Detect which cell encompasses the target text, then output its (X, Y) center coordinate. 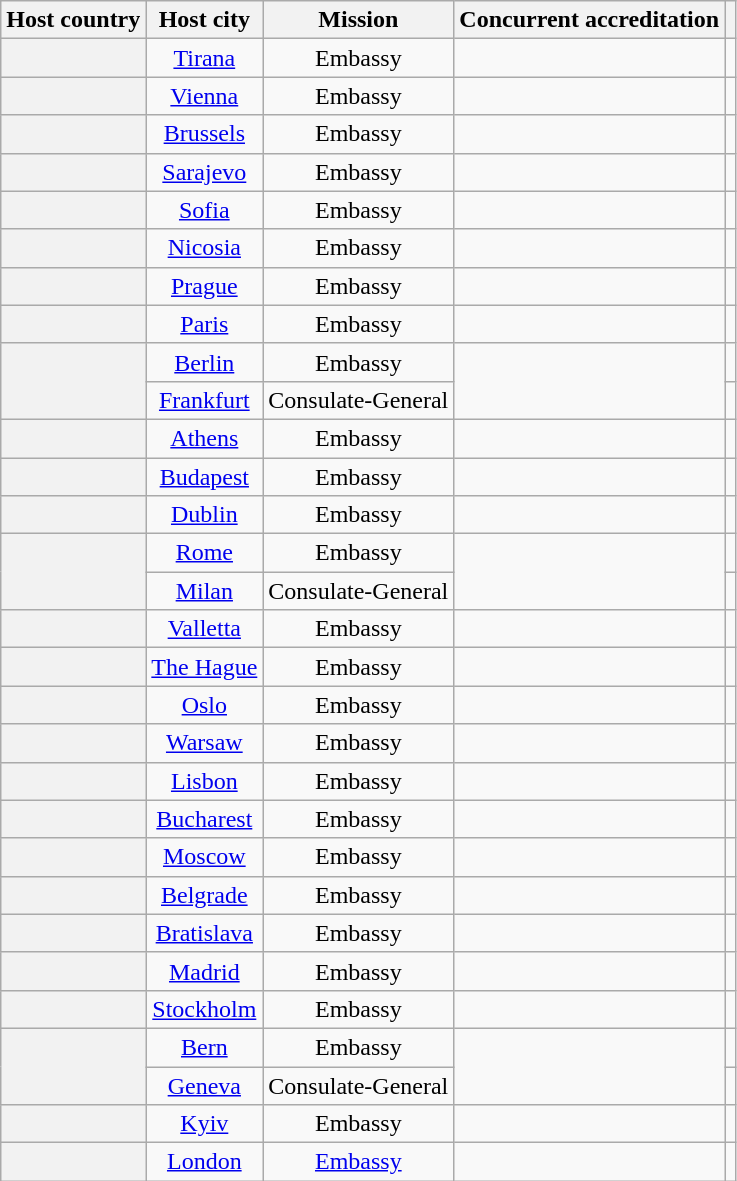
Nicosia (204, 248)
Berlin (204, 362)
Dublin (204, 515)
Frankfurt (204, 400)
Brussels (204, 134)
Host country (74, 20)
Oslo (204, 705)
Mission (358, 20)
Lisbon (204, 781)
Sarajevo (204, 172)
Bern (204, 1047)
Host city (204, 20)
Sofia (204, 210)
London (204, 1162)
Vienna (204, 96)
Concurrent accreditation (590, 20)
Stockholm (204, 1009)
The Hague (204, 667)
Prague (204, 286)
Geneva (204, 1085)
Tirana (204, 58)
Bratislava (204, 933)
Milan (204, 591)
Moscow (204, 857)
Rome (204, 553)
Bucharest (204, 819)
Paris (204, 324)
Valletta (204, 629)
Belgrade (204, 895)
Athens (204, 438)
Madrid (204, 971)
Warsaw (204, 743)
Kyiv (204, 1124)
Budapest (204, 477)
